Search for the cell housing the specified text and yield its [X, Y] center coordinate. 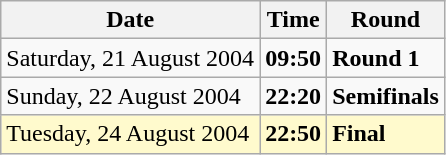
Date [130, 20]
09:50 [294, 58]
22:20 [294, 96]
Semifinals [386, 96]
Time [294, 20]
22:50 [294, 134]
Saturday, 21 August 2004 [130, 58]
Tuesday, 24 August 2004 [130, 134]
Sunday, 22 August 2004 [130, 96]
Final [386, 134]
Round 1 [386, 58]
Round [386, 20]
